For the text-containing cell, return its midpoint in [x, y] coordinate format. 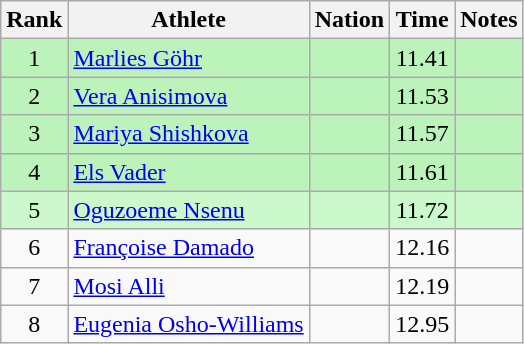
12.19 [422, 286]
2 [34, 96]
Els Vader [188, 172]
7 [34, 286]
Mosi Alli [188, 286]
Athlete [188, 20]
Vera Anisimova [188, 96]
Rank [34, 20]
Nation [349, 20]
Marlies Göhr [188, 58]
Notes [489, 20]
Françoise Damado [188, 248]
11.41 [422, 58]
Time [422, 20]
1 [34, 58]
Oguzoeme Nsenu [188, 210]
11.57 [422, 134]
3 [34, 134]
8 [34, 324]
12.16 [422, 248]
4 [34, 172]
6 [34, 248]
11.53 [422, 96]
11.72 [422, 210]
Eugenia Osho-Williams [188, 324]
12.95 [422, 324]
11.61 [422, 172]
5 [34, 210]
Mariya Shishkova [188, 134]
